Search for the cell housing the specified text and yield its [X, Y] center coordinate. 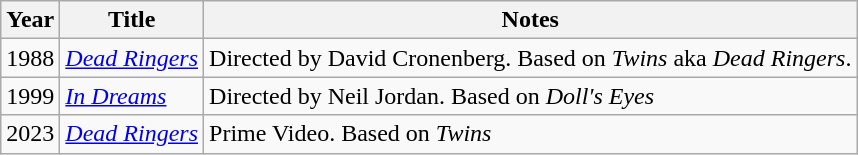
Title [132, 20]
In Dreams [132, 96]
2023 [30, 134]
Notes [530, 20]
Year [30, 20]
1999 [30, 96]
Directed by David Cronenberg. Based on Twins aka Dead Ringers. [530, 58]
Directed by Neil Jordan. Based on Doll's Eyes [530, 96]
1988 [30, 58]
Prime Video. Based on Twins [530, 134]
